Identify which cell holds the provided text, then report its (X, Y) central coordinate. 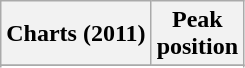
Charts (2011) (76, 34)
Peakposition (197, 34)
